For the text-containing cell, return its midpoint in [X, Y] coordinate format. 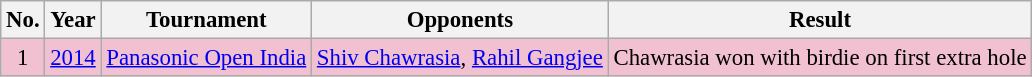
Tournament [206, 20]
No. [23, 20]
Shiv Chawrasia, Rahil Gangjee [460, 58]
Chawrasia won with birdie on first extra hole [820, 58]
Result [820, 20]
2014 [73, 58]
Panasonic Open India [206, 58]
Opponents [460, 20]
Year [73, 20]
1 [23, 58]
